Return [X, Y] of the center of cell containing provided text 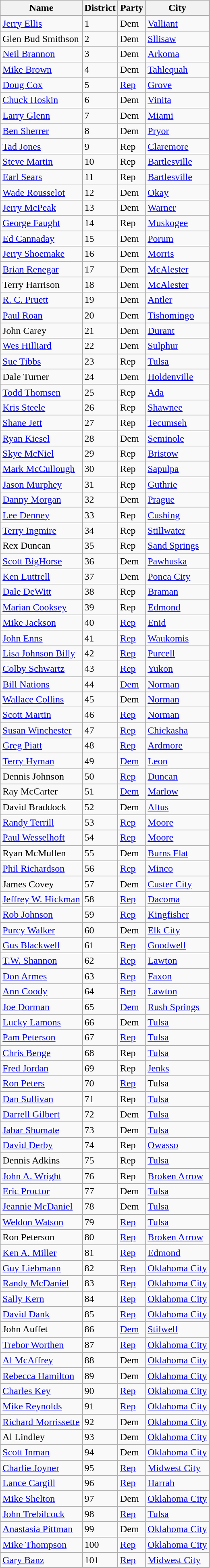
Dennis Johnson [41, 776]
Dennis Adkins [41, 1160]
Marlow [177, 792]
77 [100, 1191]
46 [100, 715]
13 [100, 208]
Pryor [177, 131]
Al McAffrey [41, 1360]
89 [100, 1375]
Ken Luttrell [41, 576]
James Covey [41, 884]
100 [100, 1545]
Holdenville [177, 377]
Kris Steele [41, 407]
Ryan McMullen [41, 853]
18 [100, 285]
Antler [177, 300]
Arkoma [177, 54]
Sally Kern [41, 1299]
Jerry Shoemake [41, 254]
Todd Thomsen [41, 392]
69 [100, 1068]
58 [100, 899]
81 [100, 1253]
66 [100, 1022]
14 [100, 223]
Marian Cooksey [41, 607]
Rebecca Hamilton [41, 1375]
Eric Proctor [41, 1191]
Terry Harrison [41, 285]
76 [100, 1176]
84 [100, 1299]
4 [100, 69]
Mike Jackson [41, 623]
Muskogee [177, 223]
Waukomis [177, 638]
Duncan [177, 776]
2 [100, 39]
22 [100, 346]
Tishomingo [177, 315]
Ann Coody [41, 992]
Paul Roan [41, 315]
Terry Hyman [41, 761]
23 [100, 361]
Miami [177, 115]
9 [100, 146]
Doug Cox [41, 85]
David Derby [41, 1145]
Gary Banz [41, 1560]
21 [100, 331]
Ponca City [177, 576]
Scott BigHorse [41, 561]
Bill Nations [41, 684]
92 [100, 1421]
Glen Bud Smithson [41, 39]
Sulphur [177, 346]
60 [100, 930]
Ray McCarter [41, 792]
Joe Dorman [41, 1007]
Rush Springs [177, 1007]
62 [100, 961]
Fred Jordan [41, 1068]
Mike Thompson [41, 1545]
Guthrie [177, 484]
25 [100, 392]
Scott Martin [41, 715]
38 [100, 592]
Dan Sullivan [41, 1099]
Guy Liebmann [41, 1268]
Purcell [177, 653]
Ed Cannaday [41, 239]
Pawhuska [177, 561]
Mike Reynolds [41, 1406]
Altus [177, 807]
Skye McNiel [41, 454]
Shawnee [177, 407]
Colby Schwartz [41, 669]
32 [100, 500]
37 [100, 576]
75 [100, 1160]
86 [100, 1329]
Tad Jones [41, 146]
Charles Key [41, 1391]
District [100, 8]
70 [100, 1084]
Porum [177, 239]
Mike Shelton [41, 1499]
73 [100, 1130]
Braman [177, 592]
John Auffet [41, 1329]
99 [100, 1529]
93 [100, 1437]
David Braddock [41, 807]
Sapulpa [177, 469]
6 [100, 100]
Lucky Lamons [41, 1022]
61 [100, 945]
95 [100, 1468]
16 [100, 254]
Weldon Watson [41, 1222]
20 [100, 315]
78 [100, 1207]
Neil Brannon [41, 54]
Dale Turner [41, 377]
Randy McDaniel [41, 1283]
52 [100, 807]
City [177, 8]
42 [100, 653]
Wes Hilliard [41, 346]
83 [100, 1283]
R. C. Pruett [41, 300]
Okay [177, 193]
Kingfisher [177, 914]
Susan Winchester [41, 730]
Gus Blackwell [41, 945]
Owasso [177, 1145]
44 [100, 684]
Mark McCullough [41, 469]
80 [100, 1237]
74 [100, 1145]
Custer City [177, 884]
94 [100, 1453]
Rex Duncan [41, 546]
Pam Peterson [41, 1038]
Elk City [177, 930]
Jason Murphey [41, 484]
Ken A. Miller [41, 1253]
Purcy Walker [41, 930]
43 [100, 669]
Party [131, 8]
47 [100, 730]
Anastasia Pittman [41, 1529]
Chickasha [177, 730]
Jerry Ellis [41, 23]
John A. Wright [41, 1176]
Name [41, 8]
28 [100, 438]
29 [100, 454]
7 [100, 115]
T.W. Shannon [41, 961]
68 [100, 1053]
Steve Martin [41, 161]
88 [100, 1360]
David Dank [41, 1314]
Trebor Worthen [41, 1345]
45 [100, 700]
Greg Piatt [41, 746]
Cushing [177, 515]
87 [100, 1345]
36 [100, 561]
Earl Sears [41, 177]
72 [100, 1114]
54 [100, 838]
Al Lindley [41, 1437]
49 [100, 761]
41 [100, 638]
40 [100, 623]
Lee Denney [41, 515]
Charlie Joyner [41, 1468]
Ron Peters [41, 1084]
31 [100, 484]
Dale DeWitt [41, 592]
33 [100, 515]
Wallace Collins [41, 700]
50 [100, 776]
Darrell Gilbert [41, 1114]
63 [100, 976]
Grove [177, 85]
Vinita [177, 100]
Durant [177, 331]
Terry Ingmire [41, 530]
Wade Rousselot [41, 193]
5 [100, 85]
11 [100, 177]
Stillwater [177, 530]
82 [100, 1268]
53 [100, 822]
Enid [177, 623]
48 [100, 746]
98 [100, 1514]
Tecumseh [177, 423]
Chuck Hoskin [41, 100]
71 [100, 1099]
Phil Richardson [41, 868]
19 [100, 300]
Shane Jett [41, 423]
Paul Wesselhoft [41, 838]
10 [100, 161]
Tahlequah [177, 69]
Lisa Johnson Billy [41, 653]
Jenks [177, 1068]
Chris Benge [41, 1053]
Yukon [177, 669]
Dacoma [177, 899]
15 [100, 239]
1 [100, 23]
97 [100, 1499]
Jeannie McDaniel [41, 1207]
35 [100, 546]
John Enns [41, 638]
101 [100, 1560]
Prague [177, 500]
Mike Brown [41, 69]
Don Armes [41, 976]
Rob Johnson [41, 914]
Sllisaw [177, 39]
Sand Springs [177, 546]
17 [100, 269]
Richard Morrissette [41, 1421]
Seminole [177, 438]
Ada [177, 392]
Sue Tibbs [41, 361]
12 [100, 193]
96 [100, 1483]
Stilwell [177, 1329]
Jerry McPeak [41, 208]
George Faught [41, 223]
91 [100, 1406]
Warner [177, 208]
Ron Peterson [41, 1237]
Minco [177, 868]
Randy Terrill [41, 822]
John Carey [41, 331]
Faxon [177, 976]
39 [100, 607]
Burns Flat [177, 853]
Scott Inman [41, 1453]
34 [100, 530]
Claremore [177, 146]
8 [100, 131]
Bristow [177, 454]
90 [100, 1391]
26 [100, 407]
Valliant [177, 23]
67 [100, 1038]
Jabar Shumate [41, 1130]
Larry Glenn [41, 115]
65 [100, 1007]
Leon [177, 761]
Ben Sherrer [41, 131]
Morris [177, 254]
Jeffrey W. Hickman [41, 899]
3 [100, 54]
Ardmore [177, 746]
Danny Morgan [41, 500]
51 [100, 792]
Ryan Kiesel [41, 438]
55 [100, 853]
Lance Cargill [41, 1483]
30 [100, 469]
79 [100, 1222]
85 [100, 1314]
Harrah [177, 1483]
John Trebilcock [41, 1514]
Goodwell [177, 945]
56 [100, 868]
Brian Renegar [41, 269]
24 [100, 377]
57 [100, 884]
27 [100, 423]
64 [100, 992]
59 [100, 914]
